Output the [X, Y] coordinate of the center of the cell containing the given text.  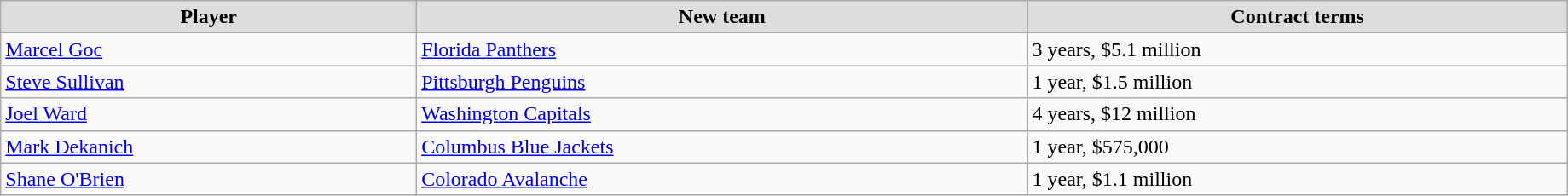
Steve Sullivan [209, 82]
1 year, $1.1 million [1298, 179]
Pittsburgh Penguins [722, 82]
New team [722, 17]
1 year, $1.5 million [1298, 82]
Colorado Avalanche [722, 179]
Mark Dekanich [209, 147]
3 years, $5.1 million [1298, 49]
Shane O'Brien [209, 179]
1 year, $575,000 [1298, 147]
Contract terms [1298, 17]
Player [209, 17]
Washington Capitals [722, 114]
4 years, $12 million [1298, 114]
Columbus Blue Jackets [722, 147]
Marcel Goc [209, 49]
Joel Ward [209, 114]
Florida Panthers [722, 49]
